Scan for the cell matching the given text and deliver its [x, y] coordinate at center. 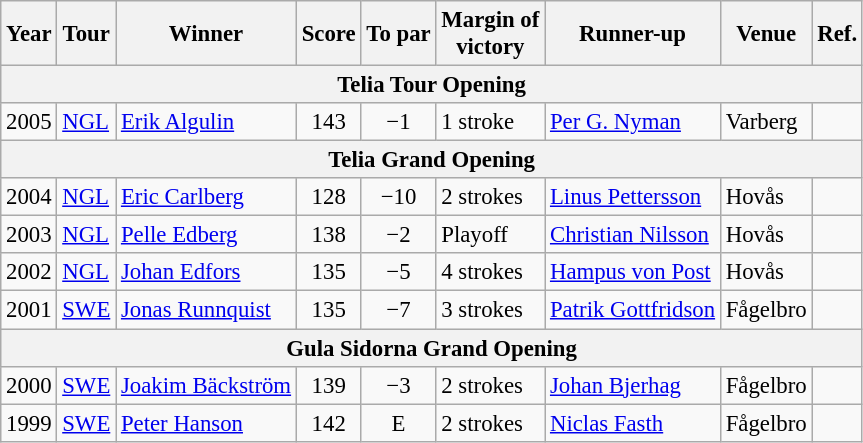
−7 [398, 310]
Tour [86, 34]
Eric Carlberg [206, 197]
E [398, 423]
−5 [398, 273]
Hampus von Post [633, 273]
2000 [29, 385]
To par [398, 34]
4 strokes [490, 273]
Telia Grand Opening [432, 160]
1 stroke [490, 122]
Niclas Fasth [633, 423]
1999 [29, 423]
Playoff [490, 235]
Year [29, 34]
Telia Tour Opening [432, 85]
Venue [766, 34]
142 [328, 423]
Ref. [837, 34]
2003 [29, 235]
Erik Algulin [206, 122]
128 [328, 197]
Winner [206, 34]
−10 [398, 197]
Gula Sidorna Grand Opening [432, 348]
139 [328, 385]
Jonas Runnquist [206, 310]
Johan Edfors [206, 273]
−1 [398, 122]
Patrik Gottfridson [633, 310]
2005 [29, 122]
Runner-up [633, 34]
−3 [398, 385]
2001 [29, 310]
Linus Pettersson [633, 197]
Peter Hanson [206, 423]
138 [328, 235]
Per G. Nyman [633, 122]
Pelle Edberg [206, 235]
−2 [398, 235]
Margin ofvictory [490, 34]
Varberg [766, 122]
Christian Nilsson [633, 235]
2002 [29, 273]
Score [328, 34]
3 strokes [490, 310]
2004 [29, 197]
Joakim Bäckström [206, 385]
Johan Bjerhag [633, 385]
143 [328, 122]
